Return [X, Y] of the center of cell containing provided text 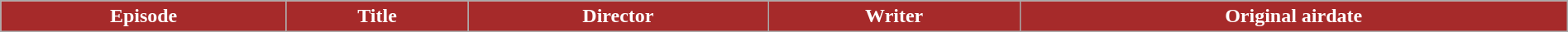
Original airdate [1293, 16]
Director [619, 16]
Episode [144, 16]
Writer [894, 16]
Title [377, 16]
